Return the [X, Y] coordinate for the center point of the cell that contains the specified text.  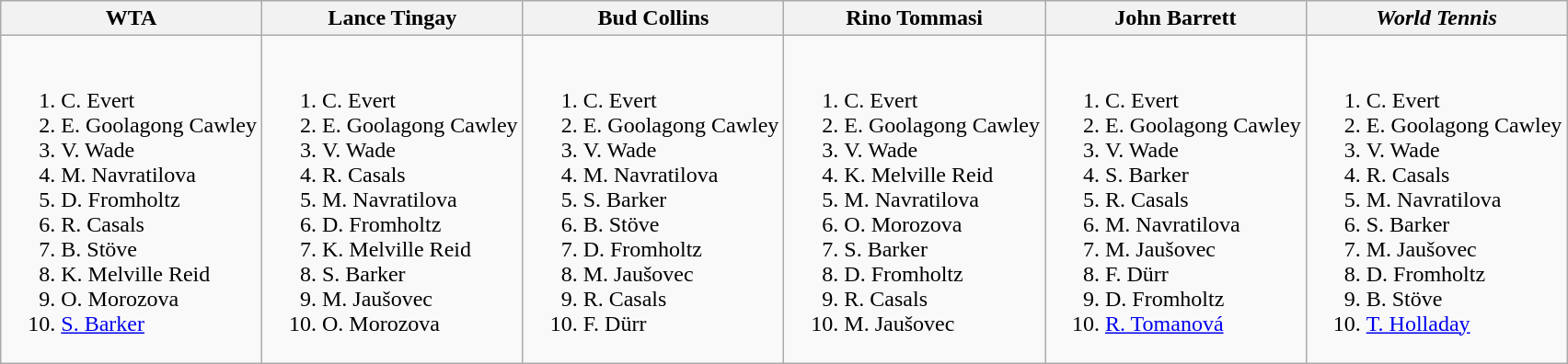
John Barrett [1176, 18]
C. Evert E. Goolagong Cawley V. Wade M. Navratilova D. Fromholtz R. Casals B. Stöve K. Melville Reid O. Morozova S. Barker [132, 199]
Rino Tommasi [915, 18]
C. Evert E. Goolagong Cawley V. Wade K. Melville Reid M. Navratilova O. Morozova S. Barker D. Fromholtz R. Casals M. Jaušovec [915, 199]
C. Evert E. Goolagong Cawley V. Wade M. Navratilova S. Barker B. Stöve D. Fromholtz M. Jaušovec R. Casals F. Dürr [653, 199]
World Tennis [1436, 18]
Bud Collins [653, 18]
C. Evert E. Goolagong Cawley V. Wade S. Barker R. Casals M. Navratilova M. Jaušovec F. Dürr D. Fromholtz R. Tomanová [1176, 199]
Lance Tingay [392, 18]
C. Evert E. Goolagong Cawley V. Wade R. Casals M. Navratilova S. Barker M. Jaušovec D. Fromholtz B. Stöve T. Holladay [1436, 199]
C. Evert E. Goolagong Cawley V. Wade R. Casals M. Navratilova D. Fromholtz K. Melville Reid S. Barker M. Jaušovec O. Morozova [392, 199]
WTA [132, 18]
